Provide the (x, y) coordinate of the cell's center where the given text is located.  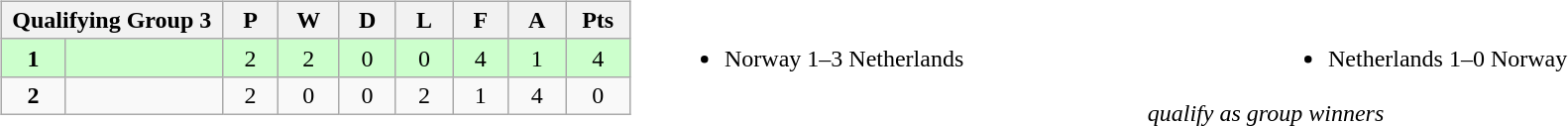
A (537, 20)
F (481, 20)
D (368, 20)
P (250, 20)
Qualifying Group 3 (111, 20)
W (309, 20)
Pts (599, 20)
L (424, 20)
